Scan for the cell matching the given text and deliver its (X, Y) coordinate at center. 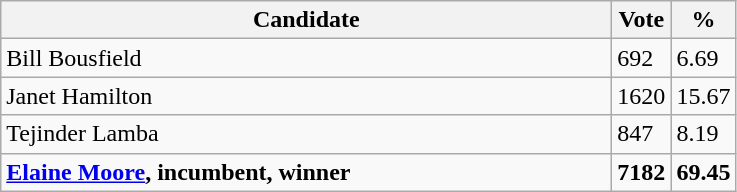
847 (642, 134)
692 (642, 58)
% (704, 20)
Bill Bousfield (306, 58)
6.69 (704, 58)
Candidate (306, 20)
7182 (642, 172)
Tejinder Lamba (306, 134)
8.19 (704, 134)
1620 (642, 96)
15.67 (704, 96)
Janet Hamilton (306, 96)
69.45 (704, 172)
Vote (642, 20)
Elaine Moore, incumbent, winner (306, 172)
